Determine the (X, Y) coordinate at the center of the cell enclosing the given text.  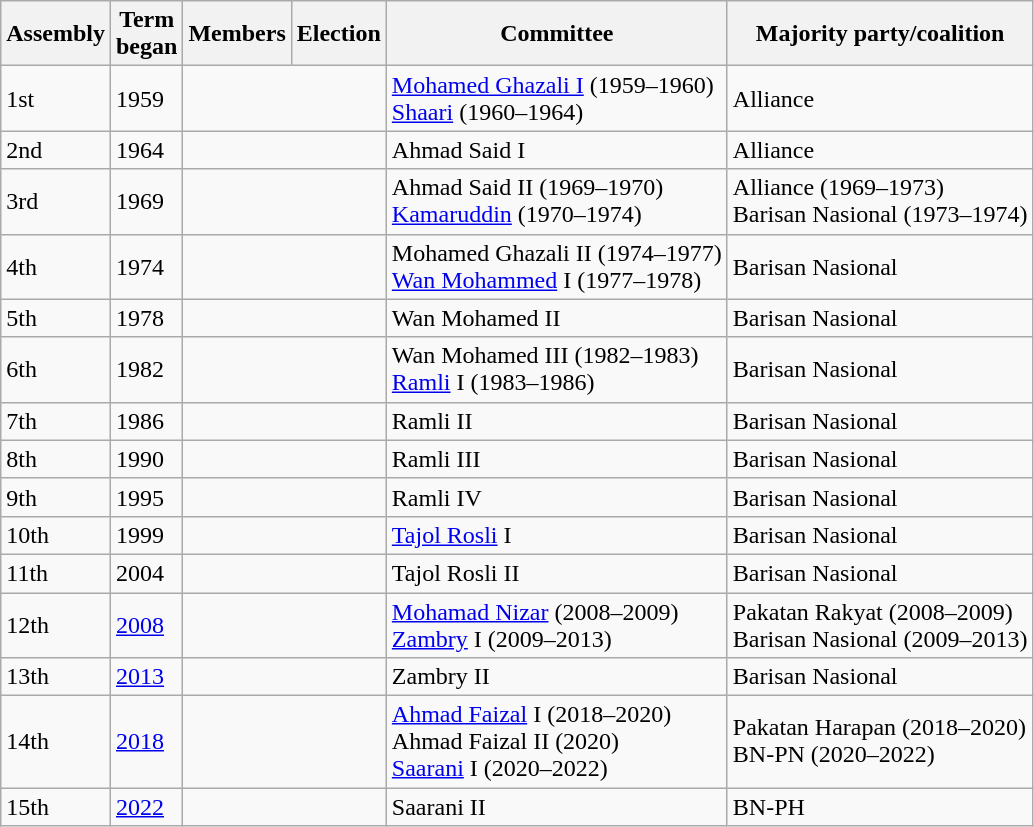
1986 (146, 421)
15th (56, 807)
1st (56, 98)
7th (56, 421)
Ahmad Faizal I (2018–2020)Ahmad Faizal II (2020) Saarani I (2020–2022) (556, 742)
6th (56, 370)
2nd (56, 150)
8th (56, 459)
14th (56, 742)
Wan Mohamed III (1982–1983)Ramli I (1983–1986) (556, 370)
12th (56, 624)
1982 (146, 370)
1964 (146, 150)
1990 (146, 459)
1969 (146, 202)
Members (237, 34)
1978 (146, 318)
Ramli IV (556, 497)
Tajol Rosli I (556, 535)
Saarani II (556, 807)
Ahmad Said I (556, 150)
13th (56, 677)
Ramli III (556, 459)
Wan Mohamed II (556, 318)
BN-PH (880, 807)
Alliance (1969–1973)Barisan Nasional (1973–1974) (880, 202)
5th (56, 318)
1959 (146, 98)
3rd (56, 202)
Mohamad Nizar (2008–2009)Zambry I (2009–2013) (556, 624)
2004 (146, 573)
Mohamed Ghazali II (1974–1977)Wan Mohammed I (1977–1978) (556, 266)
Mohamed Ghazali I (1959–1960)Shaari (1960–1964) (556, 98)
10th (56, 535)
2013 (146, 677)
Zambry II (556, 677)
4th (56, 266)
Committee (556, 34)
2022 (146, 807)
Pakatan Rakyat (2008–2009)Barisan Nasional (2009–2013) (880, 624)
2018 (146, 742)
11th (56, 573)
Ramli II (556, 421)
Pakatan Harapan (2018–2020)BN-PN (2020–2022) (880, 742)
Ahmad Said II (1969–1970)Kamaruddin (1970–1974) (556, 202)
1974 (146, 266)
2008 (146, 624)
Majority party/coalition (880, 34)
1999 (146, 535)
Election (338, 34)
9th (56, 497)
Assembly (56, 34)
Tajol Rosli II (556, 573)
Termbegan (146, 34)
1995 (146, 497)
